Detect which cell encompasses the target text, then output its (X, Y) center coordinate. 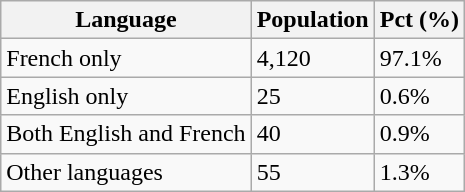
French only (126, 58)
Pct (%) (419, 20)
0.6% (419, 96)
4,120 (312, 58)
97.1% (419, 58)
1.3% (419, 172)
Population (312, 20)
Language (126, 20)
40 (312, 134)
Other languages (126, 172)
25 (312, 96)
Both English and French (126, 134)
55 (312, 172)
English only (126, 96)
0.9% (419, 134)
